Determine the (x, y) coordinate at the center of the cell enclosing the given text.  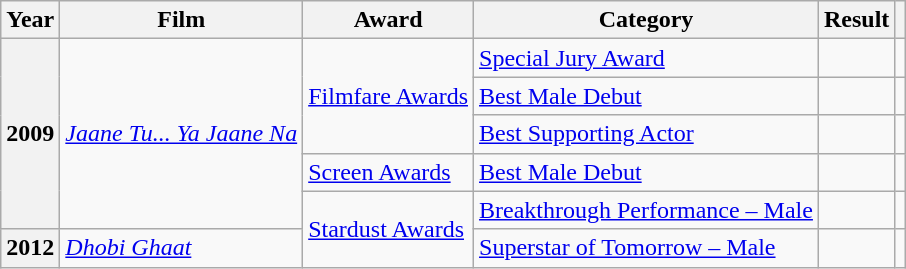
Jaane Tu... Ya Jaane Na (182, 134)
Stardust Awards (388, 229)
Result (856, 20)
Year (30, 20)
Filmfare Awards (388, 96)
Film (182, 20)
Category (646, 20)
Superstar of Tomorrow – Male (646, 248)
2012 (30, 248)
Best Supporting Actor (646, 134)
Award (388, 20)
Special Jury Award (646, 58)
Screen Awards (388, 172)
Dhobi Ghaat (182, 248)
Breakthrough Performance – Male (646, 210)
2009 (30, 134)
